Scan for the cell matching the given text and deliver its [X, Y] coordinate at center. 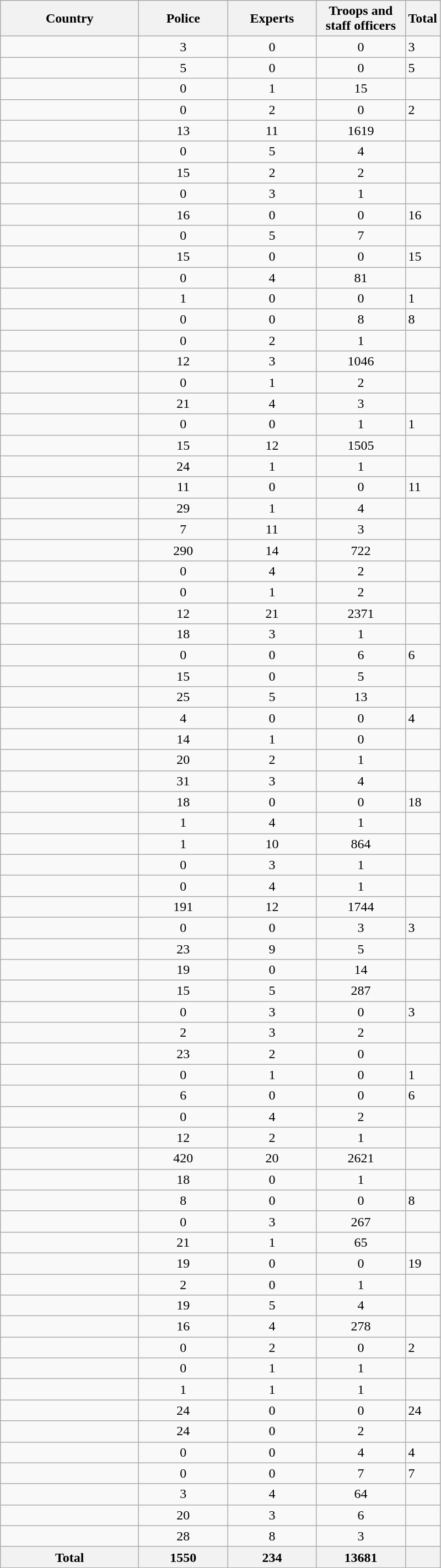
Police [183, 19]
10 [272, 844]
278 [361, 1327]
287 [361, 991]
1046 [361, 362]
25 [183, 697]
9 [272, 949]
Experts [272, 19]
2621 [361, 1159]
1505 [361, 445]
1550 [183, 1557]
1744 [361, 907]
722 [361, 550]
Troops and staff officers [361, 19]
420 [183, 1159]
191 [183, 907]
1619 [361, 131]
267 [361, 1221]
65 [361, 1242]
31 [183, 781]
64 [361, 1494]
29 [183, 508]
28 [183, 1536]
2371 [361, 613]
864 [361, 844]
81 [361, 277]
Country [69, 19]
234 [272, 1557]
13681 [361, 1557]
290 [183, 550]
